Determine the [X, Y] coordinate at the center of the cell enclosing the given text.  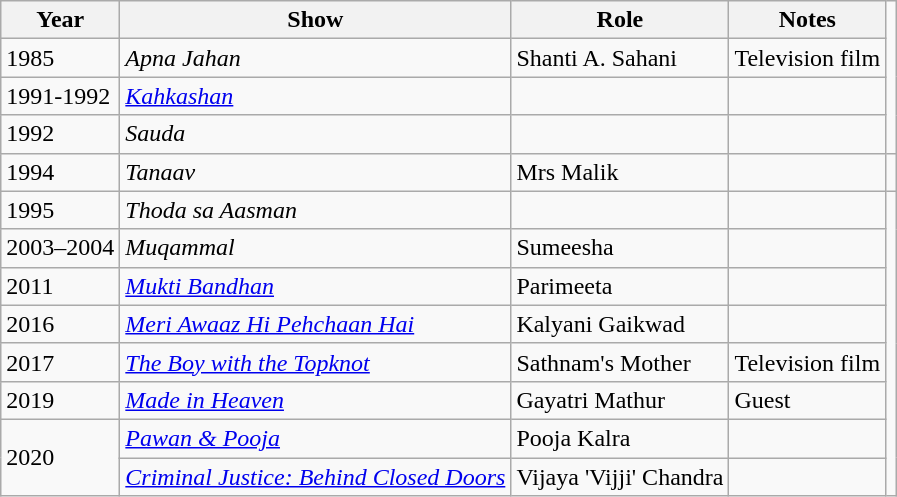
Thoda sa Aasman [316, 210]
Meri Awaaz Hi Pehchaan Hai [316, 324]
Notes [808, 20]
Kahkashan [316, 96]
1995 [60, 210]
Mrs Malik [620, 172]
Parimeeta [620, 286]
Made in Heaven [316, 400]
Mukti Bandhan [316, 286]
Gayatri Mathur [620, 400]
Vijaya 'Vijji' Chandra [620, 477]
2016 [60, 324]
Sathnam's Mother [620, 362]
Muqammal [316, 248]
1992 [60, 134]
1991-1992 [60, 96]
2017 [60, 362]
1994 [60, 172]
Shanti A. Sahani [620, 58]
Apna Jahan [316, 58]
Pooja Kalra [620, 438]
Criminal Justice: Behind Closed Doors [316, 477]
2011 [60, 286]
Show [316, 20]
The Boy with the Topknot [316, 362]
1985 [60, 58]
Kalyani Gaikwad [620, 324]
Sumeesha [620, 248]
2003–2004 [60, 248]
2020 [60, 457]
2019 [60, 400]
Guest [808, 400]
Sauda [316, 134]
Pawan & Pooja [316, 438]
Year [60, 20]
Tanaav [316, 172]
Role [620, 20]
